Scan for the cell matching the given text and deliver its [X, Y] coordinate at center. 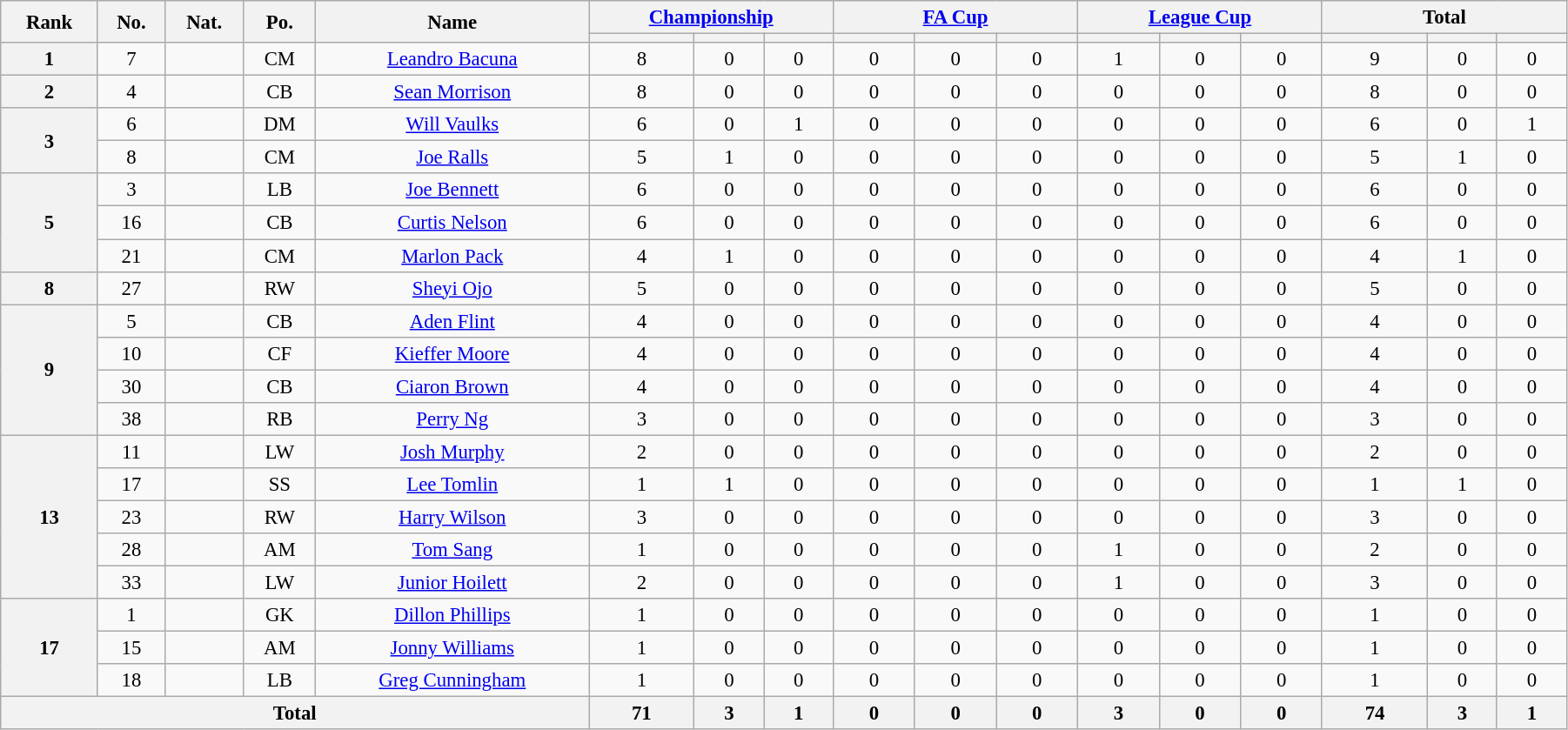
21 [131, 256]
18 [131, 680]
Leandro Bacuna [452, 59]
SS [280, 485]
Po. [280, 22]
RB [280, 419]
Name [452, 22]
FA Cup [955, 17]
Josh Murphy [452, 452]
33 [131, 583]
Aden Flint [452, 321]
Sheyi Ojo [452, 288]
Rank [50, 22]
Sean Morrison [452, 92]
Championship [712, 17]
GK [280, 615]
7 [131, 59]
Junior Hoilett [452, 583]
28 [131, 550]
CF [280, 353]
Jonny Williams [452, 648]
Greg Cunningham [452, 680]
Dillon Phillips [452, 615]
Perry Ng [452, 419]
Curtis Nelson [452, 223]
League Cup [1201, 17]
Ciaron Brown [452, 386]
Marlon Pack [452, 256]
74 [1375, 713]
Harry Wilson [452, 517]
16 [131, 223]
Kieffer Moore [452, 353]
Joe Ralls [452, 157]
11 [131, 452]
38 [131, 419]
23 [131, 517]
Nat. [204, 22]
27 [131, 288]
DM [280, 124]
30 [131, 386]
Will Vaulks [452, 124]
15 [131, 648]
Tom Sang [452, 550]
Lee Tomlin [452, 485]
No. [131, 22]
Joe Bennett [452, 191]
10 [131, 353]
71 [642, 713]
13 [50, 517]
